Search for the cell housing the specified text and yield its [x, y] center coordinate. 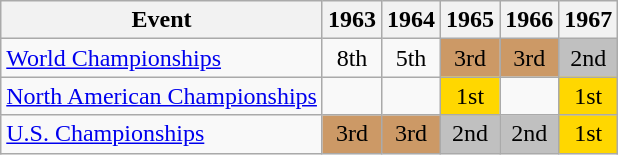
Event [162, 20]
World Championships [162, 58]
8th [352, 58]
U.S. Championships [162, 134]
North American Championships [162, 96]
5th [412, 58]
1964 [412, 20]
1963 [352, 20]
1967 [588, 20]
1966 [530, 20]
1965 [470, 20]
